Output the [X, Y] coordinate of the center of the cell containing the given text.  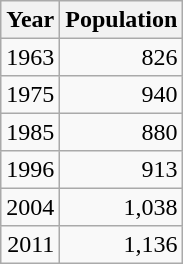
1996 [30, 170]
2004 [30, 206]
Population [122, 20]
1985 [30, 132]
2011 [30, 244]
913 [122, 170]
880 [122, 132]
940 [122, 94]
1,038 [122, 206]
1975 [30, 94]
826 [122, 56]
1963 [30, 56]
Year [30, 20]
1,136 [122, 244]
